Capture the cell that displays the provided text and extract its [x, y] central coordinate. 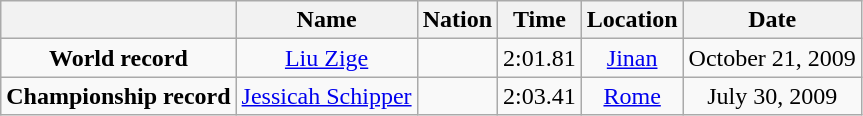
World record [118, 58]
October 21, 2009 [772, 58]
2:01.81 [540, 58]
Name [326, 20]
Championship record [118, 96]
Location [632, 20]
Nation [457, 20]
Jinan [632, 58]
Date [772, 20]
Time [540, 20]
Rome [632, 96]
July 30, 2009 [772, 96]
Jessicah Schipper [326, 96]
2:03.41 [540, 96]
Liu Zige [326, 58]
